Provide the (X, Y) coordinate of the cell's center where the given text is located.  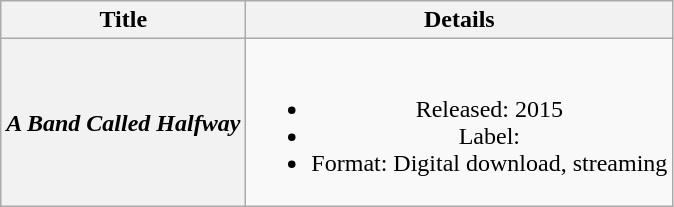
A Band Called Halfway (124, 122)
Details (460, 20)
Released: 2015 Label: Format: Digital download, streaming (460, 122)
Title (124, 20)
